Extract the (X, Y) coordinate from the center of the cell holding the provided text.  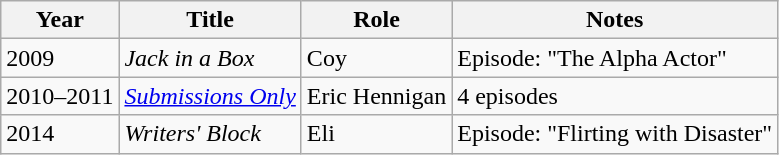
Coy (376, 58)
Eli (376, 134)
Notes (615, 20)
Role (376, 20)
Episode: "The Alpha Actor" (615, 58)
2014 (60, 134)
Writers' Block (210, 134)
4 episodes (615, 96)
Jack in a Box (210, 58)
Title (210, 20)
Eric Hennigan (376, 96)
Year (60, 20)
Submissions Only (210, 96)
2009 (60, 58)
2010–2011 (60, 96)
Episode: "Flirting with Disaster" (615, 134)
